From the cell containing the given text, extract its center point as [x, y] coordinate. 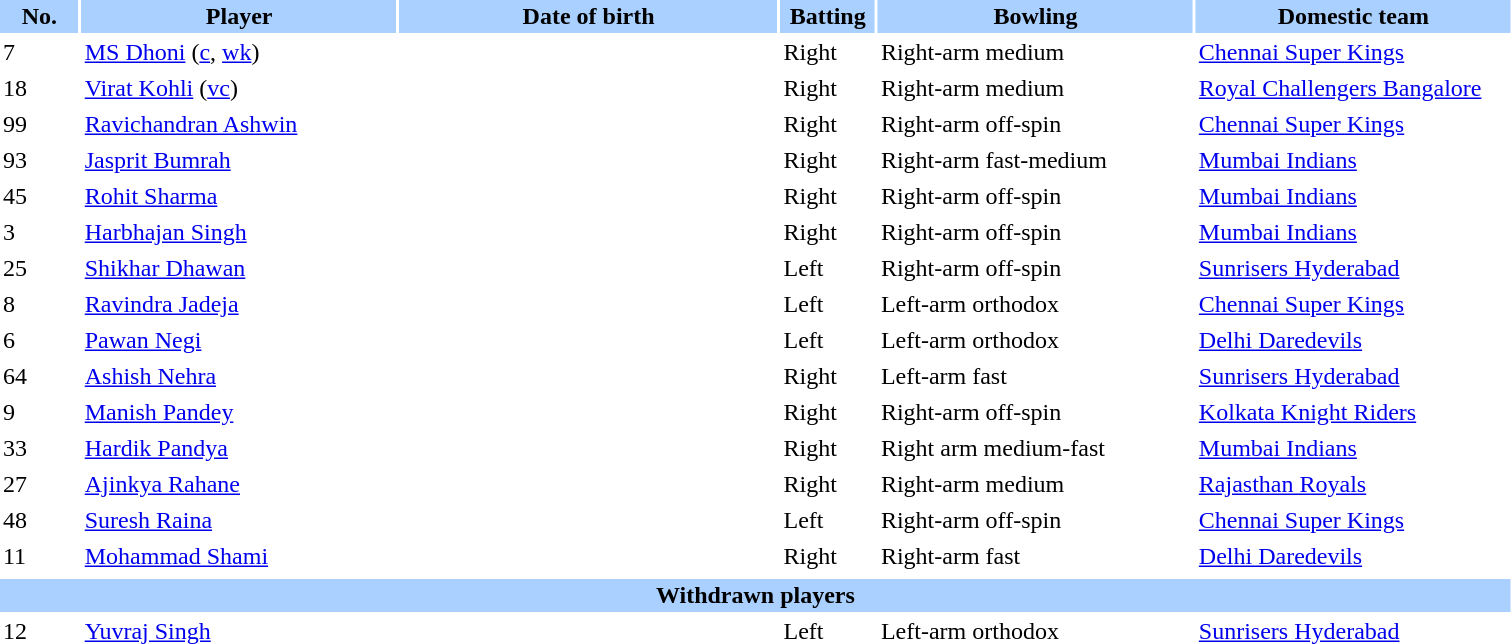
No. [40, 16]
9 [40, 412]
Domestic team [1354, 16]
99 [40, 124]
Ajinkya Rahane [240, 484]
18 [40, 88]
8 [40, 304]
Manish Pandey [240, 412]
Right-arm fast-medium [1036, 160]
Shikhar Dhawan [240, 268]
Rohit Sharma [240, 196]
Hardik Pandya [240, 448]
Harbhajan Singh [240, 232]
Suresh Raina [240, 520]
45 [40, 196]
Kolkata Knight Riders [1354, 412]
Right-arm fast [1036, 556]
Jasprit Bumrah [240, 160]
Left-arm fast [1036, 376]
Royal Challengers Bangalore [1354, 88]
MS Dhoni (c, wk) [240, 52]
Pawan Negi [240, 340]
Bowling [1036, 16]
64 [40, 376]
Ravindra Jadeja [240, 304]
48 [40, 520]
25 [40, 268]
3 [40, 232]
11 [40, 556]
6 [40, 340]
33 [40, 448]
Player [240, 16]
93 [40, 160]
7 [40, 52]
Withdrawn players [756, 596]
Mohammad Shami [240, 556]
27 [40, 484]
Rajasthan Royals [1354, 484]
Virat Kohli (vc) [240, 88]
Date of birth [589, 16]
Right arm medium-fast [1036, 448]
Ashish Nehra [240, 376]
Ravichandran Ashwin [240, 124]
Batting [827, 16]
